Locate the cell with the specified text and output its (x, y) center coordinate. 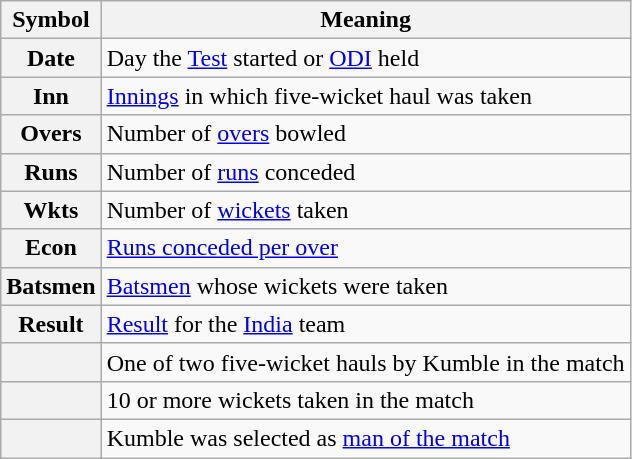
Wkts (51, 210)
Number of overs bowled (366, 134)
Batsmen whose wickets were taken (366, 286)
10 or more wickets taken in the match (366, 400)
Number of runs conceded (366, 172)
Result for the India team (366, 324)
One of two five-wicket hauls by Kumble in the match (366, 362)
Day the Test started or ODI held (366, 58)
Date (51, 58)
Inn (51, 96)
Kumble was selected as man of the match (366, 438)
Overs (51, 134)
Number of wickets taken (366, 210)
Innings in which five-wicket haul was taken (366, 96)
Econ (51, 248)
Symbol (51, 20)
Meaning (366, 20)
Result (51, 324)
Runs conceded per over (366, 248)
Batsmen (51, 286)
Runs (51, 172)
